Identify which cell holds the provided text, then report its (X, Y) central coordinate. 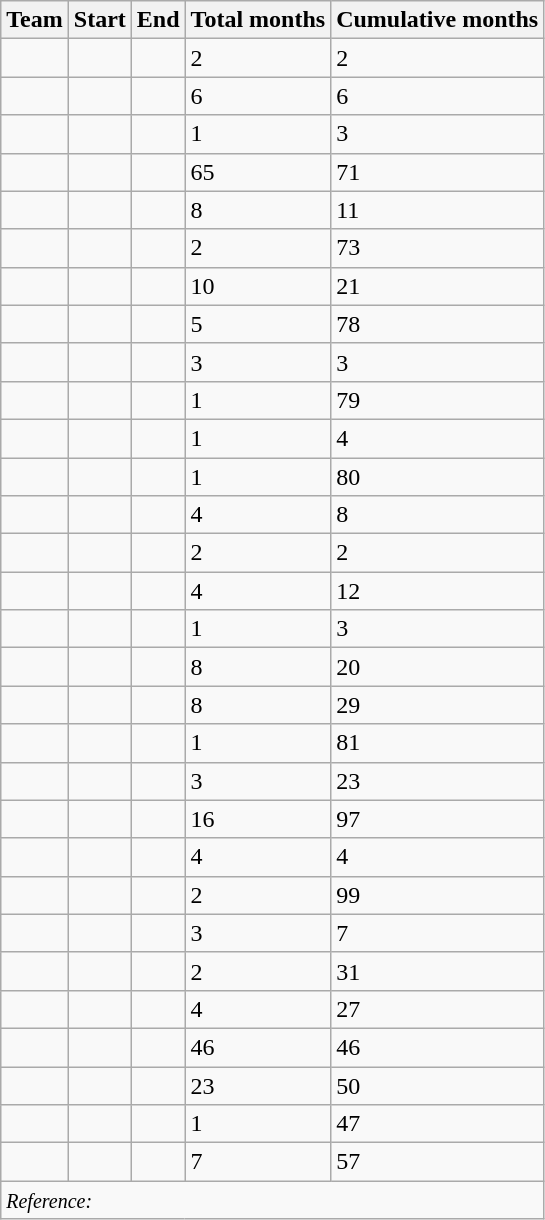
Cumulative months (438, 20)
12 (438, 591)
81 (438, 743)
73 (438, 248)
29 (438, 705)
End (158, 20)
Team (35, 20)
78 (438, 324)
Total months (258, 20)
57 (438, 1162)
65 (258, 172)
11 (438, 210)
16 (258, 819)
27 (438, 1009)
5 (258, 324)
71 (438, 172)
Reference: (272, 1200)
21 (438, 286)
31 (438, 971)
97 (438, 819)
50 (438, 1085)
Start (100, 20)
47 (438, 1124)
20 (438, 667)
80 (438, 477)
99 (438, 895)
79 (438, 400)
10 (258, 286)
